Return the [X, Y] coordinate for the center point of the cell that contains the specified text.  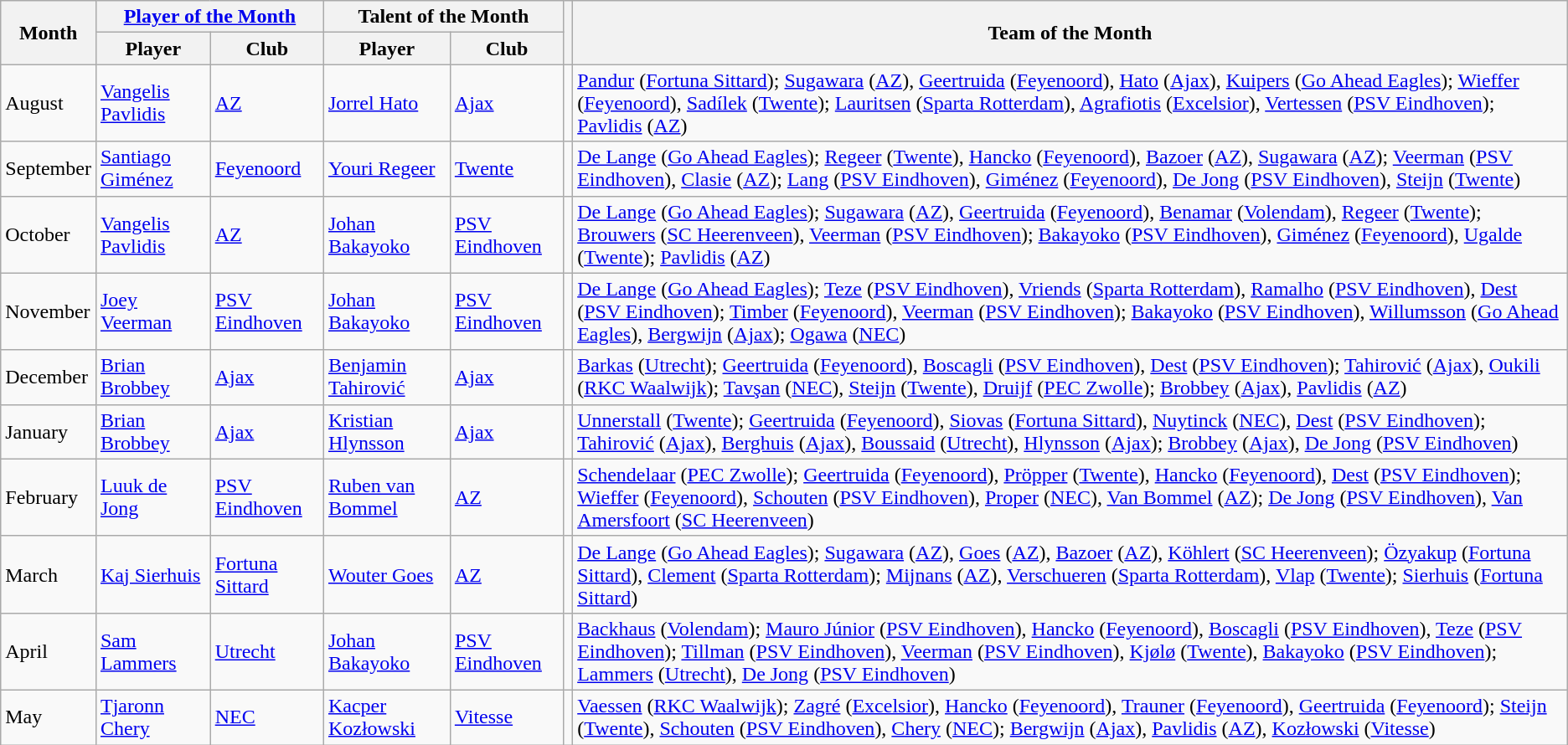
Tjaronn Chery [152, 717]
Ruben van Bommel [387, 497]
January [49, 432]
Joey Veerman [152, 311]
Team of the Month [1070, 33]
Wouter Goes [387, 574]
NEC [266, 717]
May [49, 717]
October [49, 234]
Vitesse [506, 717]
February [49, 497]
Utrecht [266, 651]
September [49, 169]
Feyenoord [266, 169]
Kaj Sierhuis [152, 574]
Luuk de Jong [152, 497]
April [49, 651]
Fortuna Sittard [266, 574]
March [49, 574]
Player of the Month [209, 17]
Talent of the Month [443, 17]
Santiago Giménez [152, 169]
Kacper Kozłowski [387, 717]
Kristian Hlynsson [387, 432]
Jorrel Hato [387, 103]
Sam Lammers [152, 651]
Benjamin Tahirović [387, 377]
Youri Regeer [387, 169]
Twente [506, 169]
December [49, 377]
November [49, 311]
August [49, 103]
Month [49, 33]
